Output the [x, y] coordinate of the center of the cell containing the given text.  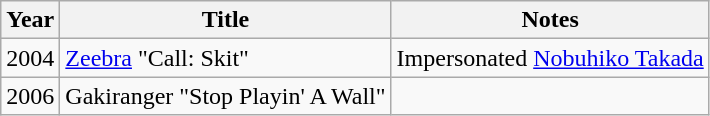
Notes [550, 20]
Impersonated Nobuhiko Takada [550, 58]
Year [30, 20]
2006 [30, 96]
2004 [30, 58]
Gakiranger "Stop Playin' A Wall" [226, 96]
Zeebra "Call: Skit" [226, 58]
Title [226, 20]
